Find where the given text appears and provide that cell's center as (x, y) coordinate. 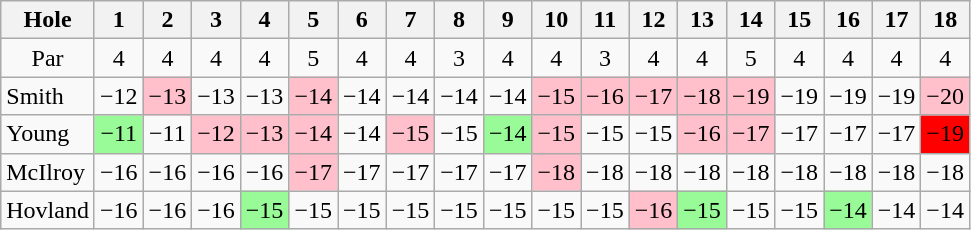
Young (48, 134)
10 (556, 20)
Smith (48, 96)
2 (168, 20)
Par (48, 58)
18 (946, 20)
−20 (946, 96)
Hole (48, 20)
1 (118, 20)
17 (896, 20)
McIlroy (48, 172)
16 (848, 20)
12 (654, 20)
15 (800, 20)
8 (460, 20)
13 (702, 20)
9 (508, 20)
6 (362, 20)
Hovland (48, 210)
7 (410, 20)
14 (750, 20)
11 (606, 20)
